Determine the [X, Y] coordinate at the center of the cell enclosing the given text.  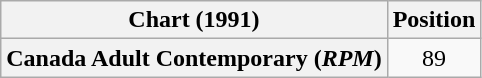
Canada Adult Contemporary (RPM) [194, 58]
89 [434, 58]
Chart (1991) [194, 20]
Position [434, 20]
